Capture the cell that displays the provided text and extract its (X, Y) central coordinate. 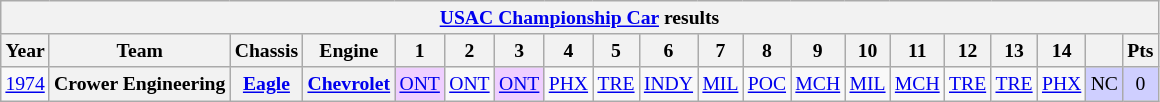
1 (420, 50)
11 (917, 50)
4 (568, 50)
6 (668, 50)
2 (470, 50)
8 (767, 50)
Chevrolet (349, 84)
Team (140, 50)
1974 (26, 84)
0 (1141, 84)
USAC Championship Car results (580, 18)
5 (616, 50)
Chassis (266, 50)
POC (767, 84)
INDY (668, 84)
13 (1014, 50)
Year (26, 50)
Eagle (266, 84)
Pts (1141, 50)
Engine (349, 50)
7 (720, 50)
NC (1104, 84)
12 (967, 50)
10 (868, 50)
14 (1062, 50)
Crower Engineering (140, 84)
3 (519, 50)
9 (818, 50)
